Provide the (X, Y) coordinate of the cell's center where the given text is located.  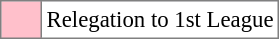
Relegation to 1st League (160, 20)
